Return [X, Y] of the center of cell containing provided text 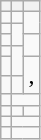
, [32, 75]
